Return [X, Y] of the center of cell containing provided text 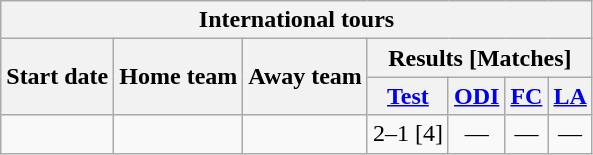
International tours [297, 20]
LA [570, 96]
Results [Matches] [480, 58]
2–1 [4] [408, 134]
FC [526, 96]
ODI [476, 96]
Start date [58, 77]
Home team [178, 77]
Test [408, 96]
Away team [306, 77]
